Search for the cell housing the specified text and yield its [x, y] center coordinate. 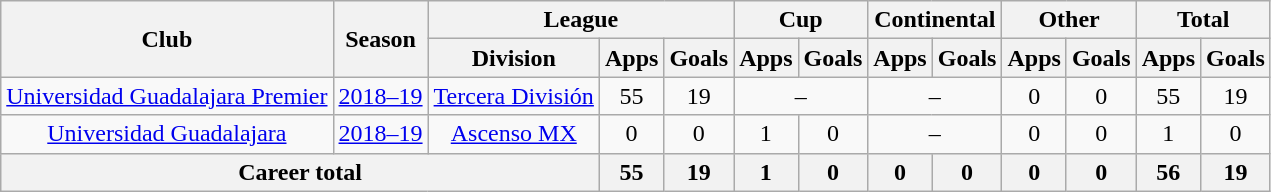
Cup [801, 20]
Division [514, 58]
Universidad Guadalajara [167, 134]
Continental [935, 20]
Ascenso MX [514, 134]
Club [167, 39]
Season [380, 39]
56 [1168, 172]
Universidad Guadalajara Premier [167, 96]
Other [1069, 20]
Total [1203, 20]
Career total [300, 172]
League [581, 20]
Tercera División [514, 96]
